From the cell containing the given text, extract its center point as (X, Y) coordinate. 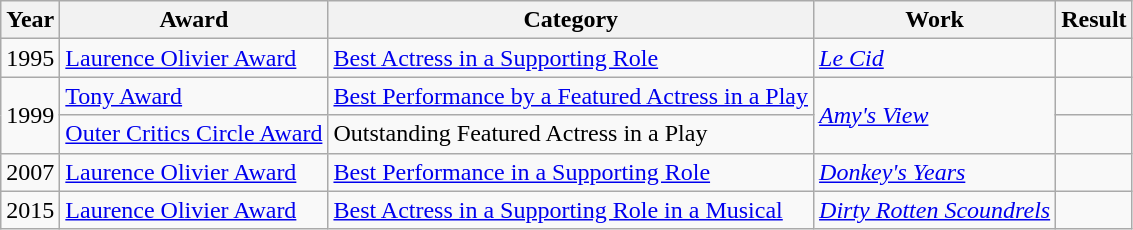
Donkey's Years (935, 172)
Best Actress in a Supporting Role in a Musical (571, 210)
Category (571, 20)
Best Actress in a Supporting Role (571, 58)
Best Performance in a Supporting Role (571, 172)
Result (1094, 20)
2007 (30, 172)
1999 (30, 115)
1995 (30, 58)
Year (30, 20)
Le Cid (935, 58)
Award (194, 20)
Tony Award (194, 96)
Work (935, 20)
Dirty Rotten Scoundrels (935, 210)
Outstanding Featured Actress in a Play (571, 134)
2015 (30, 210)
Outer Critics Circle Award (194, 134)
Amy's View (935, 115)
Best Performance by a Featured Actress in a Play (571, 96)
